Return (X, Y) of the center of cell containing provided text 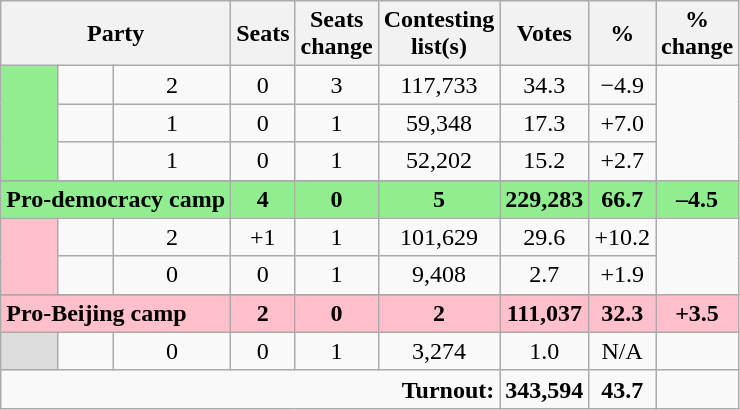
Seats (263, 34)
Votes (544, 34)
9,408 (439, 275)
+10.2 (622, 237)
Contestinglist(s) (439, 34)
Seatschange (336, 34)
+3.5 (698, 313)
3,274 (439, 351)
+1.9 (622, 275)
Party (116, 34)
52,202 (439, 161)
2.7 (544, 275)
29.6 (544, 237)
% (622, 34)
5 (439, 199)
N/A (622, 351)
−4.9 (622, 85)
4 (263, 199)
Pro-democracy camp (116, 199)
34.3 (544, 85)
3 (336, 85)
+2.7 (622, 161)
32.3 (622, 313)
Turnout: (250, 389)
111,037 (544, 313)
43.7 (622, 389)
Pro-Beijing camp (116, 313)
+7.0 (622, 123)
66.7 (622, 199)
17.3 (544, 123)
15.2 (544, 161)
117,733 (439, 85)
–4.5 (698, 199)
1.0 (544, 351)
%change (698, 34)
+1 (263, 237)
59,348 (439, 123)
101,629 (439, 237)
229,283 (544, 199)
343,594 (544, 389)
